Search for the cell housing the specified text and yield its (X, Y) center coordinate. 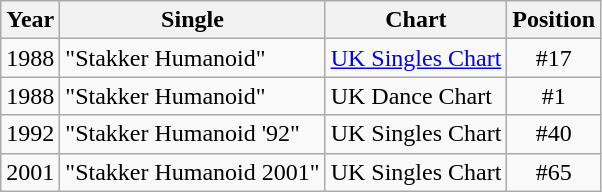
Position (554, 20)
"Stakker Humanoid 2001" (192, 172)
UK Dance Chart (416, 96)
#65 (554, 172)
Single (192, 20)
Year (30, 20)
Chart (416, 20)
#17 (554, 58)
2001 (30, 172)
#1 (554, 96)
1992 (30, 134)
"Stakker Humanoid '92" (192, 134)
#40 (554, 134)
